Pinpoint the cell where the given text exists, returning its [x, y] midpoint coordinate. 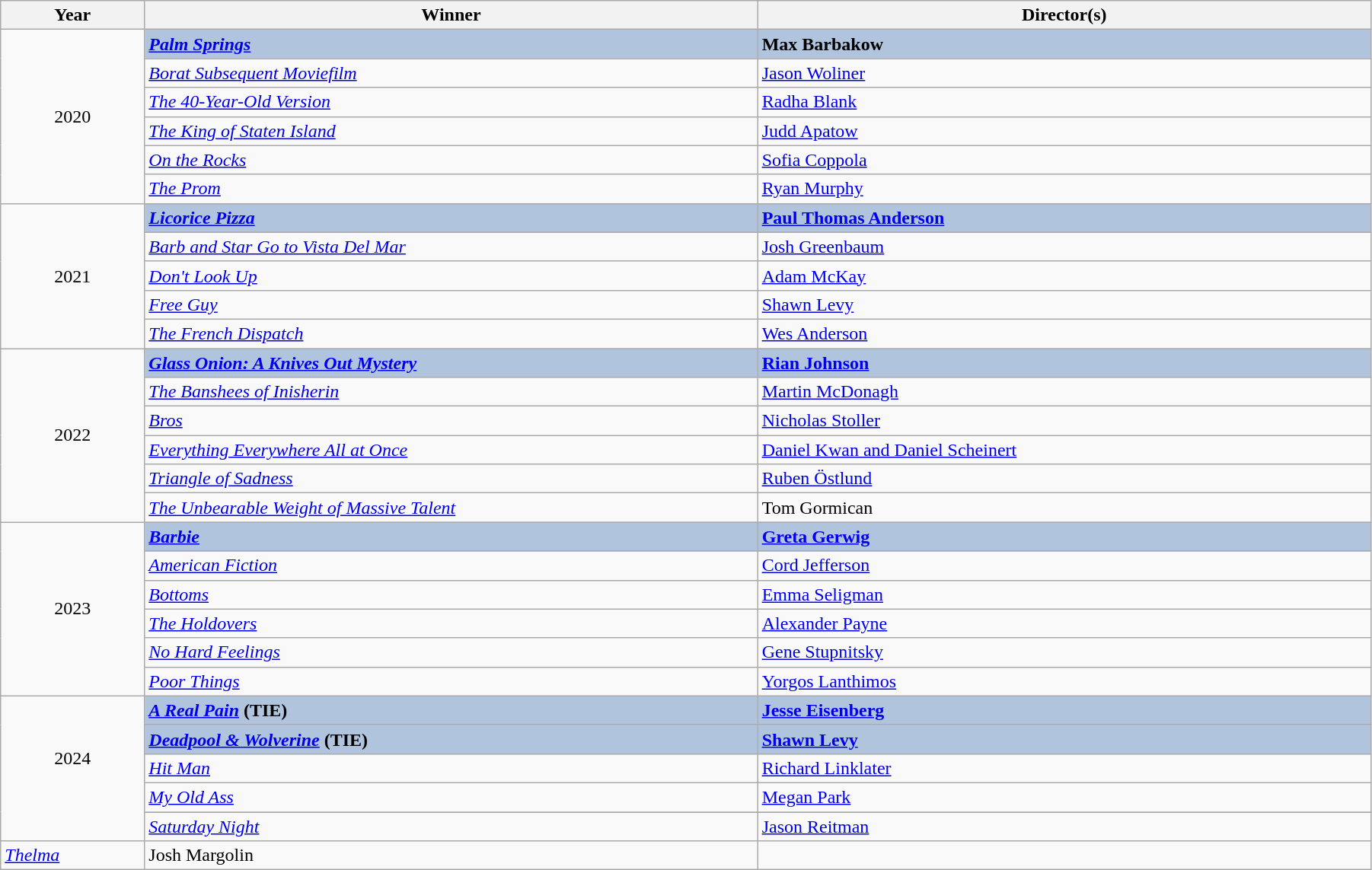
The Prom [451, 189]
Radha Blank [1064, 102]
Adam McKay [1064, 276]
Everything Everywhere All at Once [451, 450]
Licorice Pizza [451, 218]
Deadpool & Wolverine (TIE) [451, 739]
2023 [73, 609]
Yorgos Lanthimos [1064, 681]
Barbie [451, 537]
Judd Apatow [1064, 131]
The Banshees of Inisherin [451, 392]
Josh Greenbaum [1064, 247]
Alexander Payne [1064, 623]
Emma Seligman [1064, 594]
My Old Ass [451, 797]
Bottoms [451, 594]
Borat Subsequent Moviefilm [451, 73]
Cord Jefferson [1064, 566]
Tom Gormican [1064, 508]
Nicholas Stoller [1064, 421]
The King of Staten Island [451, 131]
Gene Stupnitsky [1064, 652]
No Hard Feelings [451, 652]
2020 [73, 116]
Max Barbakow [1064, 44]
Triangle of Sadness [451, 479]
Ryan Murphy [1064, 189]
Paul Thomas Anderson [1064, 218]
Josh Margolin [451, 856]
A Real Pain (TIE) [451, 710]
Megan Park [1064, 797]
Jason Reitman [1064, 826]
Jason Woliner [1064, 73]
2022 [73, 435]
2021 [73, 276]
Year [73, 15]
Free Guy [451, 304]
Greta Gerwig [1064, 537]
Ruben Östlund [1064, 479]
Rian Johnson [1064, 363]
The Unbearable Weight of Massive Talent [451, 508]
Jesse Eisenberg [1064, 710]
Wes Anderson [1064, 333]
Barb and Star Go to Vista Del Mar [451, 247]
Poor Things [451, 681]
2024 [73, 768]
Sofia Coppola [1064, 160]
Director(s) [1064, 15]
Don't Look Up [451, 276]
On the Rocks [451, 160]
Glass Onion: A Knives Out Mystery [451, 363]
The 40-Year-Old Version [451, 102]
Bros [451, 421]
Saturday Night [451, 826]
Hit Man [451, 768]
Palm Springs [451, 44]
Daniel Kwan and Daniel Scheinert [1064, 450]
Winner [451, 15]
The Holdovers [451, 623]
The French Dispatch [451, 333]
Thelma [73, 856]
Martin McDonagh [1064, 392]
Richard Linklater [1064, 768]
American Fiction [451, 566]
